Pinpoint the cell where the given text exists, returning its [X, Y] midpoint coordinate. 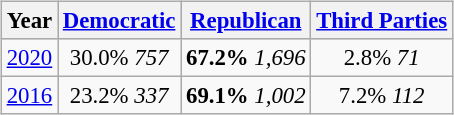
Republican [246, 21]
2020 [29, 58]
2016 [29, 96]
69.1% 1,002 [246, 96]
Third Parties [382, 21]
23.2% 337 [120, 96]
2.8% 71 [382, 58]
Democratic [120, 21]
30.0% 757 [120, 58]
Year [29, 21]
67.2% 1,696 [246, 58]
7.2% 112 [382, 96]
